Scan for the cell matching the given text and deliver its (X, Y) coordinate at center. 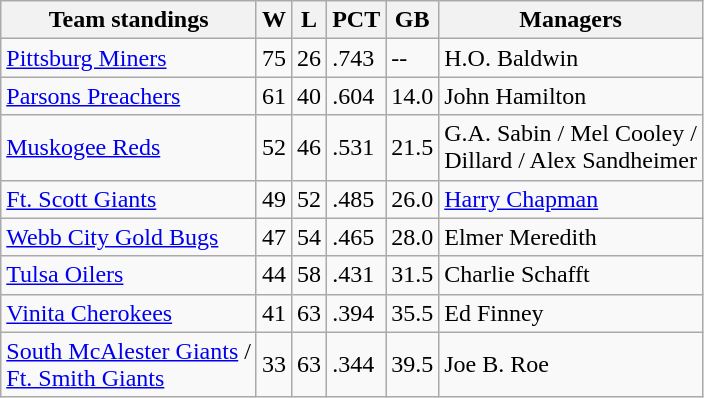
Team standings (129, 20)
Charlie Schafft (571, 275)
41 (274, 313)
GB (412, 20)
Elmer Meredith (571, 237)
75 (274, 58)
Harry Chapman (571, 199)
35.5 (412, 313)
H.O. Baldwin (571, 58)
44 (274, 275)
.485 (356, 199)
Ed Finney (571, 313)
.394 (356, 313)
.604 (356, 96)
47 (274, 237)
14.0 (412, 96)
L (310, 20)
W (274, 20)
49 (274, 199)
Joe B. Roe (571, 364)
31.5 (412, 275)
Parsons Preachers (129, 96)
Pittsburg Miners (129, 58)
Muskogee Reds (129, 148)
54 (310, 237)
40 (310, 96)
Managers (571, 20)
46 (310, 148)
61 (274, 96)
33 (274, 364)
Ft. Scott Giants (129, 199)
.344 (356, 364)
.743 (356, 58)
John Hamilton (571, 96)
.465 (356, 237)
26.0 (412, 199)
Vinita Cherokees (129, 313)
.431 (356, 275)
21.5 (412, 148)
58 (310, 275)
.531 (356, 148)
Tulsa Oilers (129, 275)
26 (310, 58)
South McAlester Giants / Ft. Smith Giants (129, 364)
28.0 (412, 237)
G.A. Sabin / Mel Cooley / Dillard / Alex Sandheimer (571, 148)
39.5 (412, 364)
-- (412, 58)
Webb City Gold Bugs (129, 237)
PCT (356, 20)
